Find where the given text appears and provide that cell's center as [x, y] coordinate. 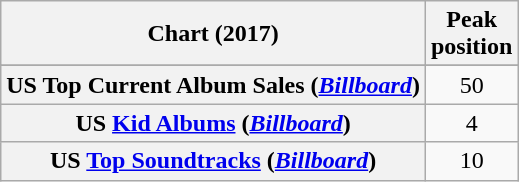
Chart (2017) [214, 34]
Peak position [471, 34]
10 [471, 161]
US Kid Albums (Billboard) [214, 123]
US Top Current Album Sales (Billboard) [214, 85]
4 [471, 123]
US Top Soundtracks (Billboard) [214, 161]
50 [471, 85]
